Identify which cell holds the provided text, then report its (x, y) central coordinate. 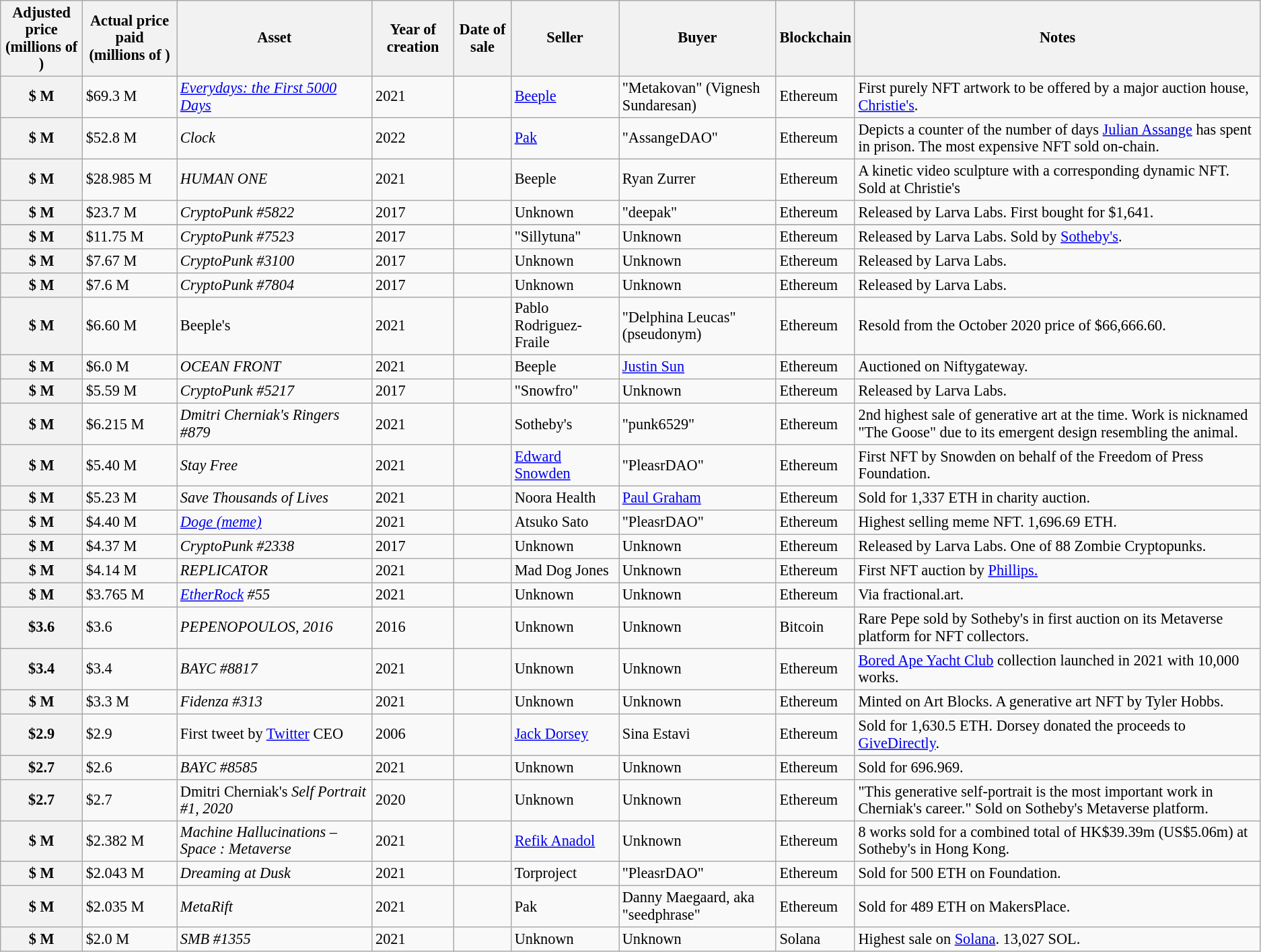
8 works sold for a combined total of HK$39.39m (US$5.06m) at Sotheby's in Hong Kong. (1058, 841)
Rare Pepe sold by Sotheby's in first auction on its Metaverse platform for NFT collectors. (1058, 627)
"Delphina Leucas" (pseudonym) (698, 326)
Via fractional.art. (1058, 595)
2nd highest sale of generative art at the time. Work is nicknamed "The Goose" due to its emergent design resembling the animal. (1058, 424)
Bitcoin (816, 627)
HUMAN ONE (275, 179)
First NFT by Snowden on behalf of the Freedom of Press Foundation. (1058, 466)
"Sillytuna" (565, 236)
Date of sale (483, 38)
First purely NFT artwork to be offered by a major auction house, Christie's. (1058, 97)
Resold from the October 2020 price of $66,666.60. (1058, 326)
2022 (413, 137)
Asset (275, 38)
$3.3 M (129, 702)
$2.6 (129, 767)
$52.8 M (129, 137)
$2.043 M (129, 874)
$6.0 M (129, 367)
Released by Larva Labs. One of 88 Zombie Cryptopunks. (1058, 546)
Released by Larva Labs. Sold by Sotheby's. (1058, 236)
$6.215 M (129, 424)
Adjusted price(millions of ) (42, 38)
CryptoPunk #3100 (275, 260)
Fidenza #313 (275, 702)
Blockchain (816, 38)
$6.60 M (129, 326)
A kinetic video sculpture with a corresponding dynamic NFT. Sold at Christie's (1058, 179)
Solana (816, 939)
$11.75 M (129, 236)
Sold for 1,630.5 ETH. Dorsey donated the proceeds to GiveDirectly. (1058, 735)
Sotheby's (565, 424)
Mad Dog Jones (565, 571)
Clock (275, 137)
2006 (413, 735)
$3.765 M (129, 595)
Dmitri Cherniak's Self Portrait #1, 2020 (275, 799)
Depicts a counter of the number of days Julian Assange has spent in prison. The most expensive NFT sold on-chain. (1058, 137)
Doge (meme) (275, 522)
$2.0 M (129, 939)
Machine Hallucinations – Space : Metaverse (275, 841)
Dreaming at Dusk (275, 874)
"AssangeDAO" (698, 137)
$4.40 M (129, 522)
"This generative self-portrait is the most important work in Cherniak's career." Sold on Sotheby's Metaverse platform. (1058, 799)
Sold for 489 ETH on MakersPlace. (1058, 907)
Released by Larva Labs. First bought for $1,641. (1058, 212)
First tweet by Twitter CEO (275, 735)
Buyer (698, 38)
$5.59 M (129, 392)
Beeple's (275, 326)
CryptoPunk #5822 (275, 212)
Edward Snowden (565, 466)
MetaRift (275, 907)
Sina Estavi (698, 735)
OCEAN FRONT (275, 367)
Highest sale on Solana. 13,027 SOL. (1058, 939)
$2.382 M (129, 841)
Paul Graham (698, 498)
CryptoPunk #5217 (275, 392)
Jack Dorsey (565, 735)
Save Thousands of Lives (275, 498)
Ryan Zurrer (698, 179)
Atsuko Sato (565, 522)
Minted on Art Blocks. A generative art NFT by Tyler Hobbs. (1058, 702)
Noora Health (565, 498)
$4.37 M (129, 546)
$2.035 M (129, 907)
"deepak" (698, 212)
$7.6 M (129, 285)
CryptoPunk #7804 (275, 285)
$5.40 M (129, 466)
Bored Ape Yacht Club collection launched in 2021 with 10,000 works. (1058, 669)
Sold for 1,337 ETH in charity auction. (1058, 498)
Auctioned on Niftygateway. (1058, 367)
Refik Anadol (565, 841)
CryptoPunk #2338 (275, 546)
2020 (413, 799)
"Snowfro" (565, 392)
CryptoPunk #7523 (275, 236)
Justin Sun (698, 367)
Notes (1058, 38)
BAYC #8817 (275, 669)
Pablo Rodriguez-Fraile (565, 326)
Year of creation (413, 38)
EtherRock #55 (275, 595)
$69.3 M (129, 97)
Sold for 696.969. (1058, 767)
Actual pricepaid (millions of ) (129, 38)
First NFT auction by Phillips. (1058, 571)
SMB #1355 (275, 939)
Sold for 500 ETH on Foundation. (1058, 874)
PEPENOPOULOS, 2016 (275, 627)
Stay Free (275, 466)
"Metakovan" (Vignesh Sundaresan) (698, 97)
REPLICATOR (275, 571)
Highest selling meme NFT. 1,696.69 ETH. (1058, 522)
Seller (565, 38)
Danny Maegaard, aka "seedphrase" (698, 907)
$23.7 M (129, 212)
Dmitri Cherniak's Ringers #879 (275, 424)
$5.23 M (129, 498)
$7.67 M (129, 260)
"punk6529" (698, 424)
2016 (413, 627)
BAYC #8585 (275, 767)
$28.985 M (129, 179)
$4.14 M (129, 571)
Torproject (565, 874)
Everydays: the First 5000 Days (275, 97)
